Determine the [X, Y] coordinate at the center of the cell enclosing the given text.  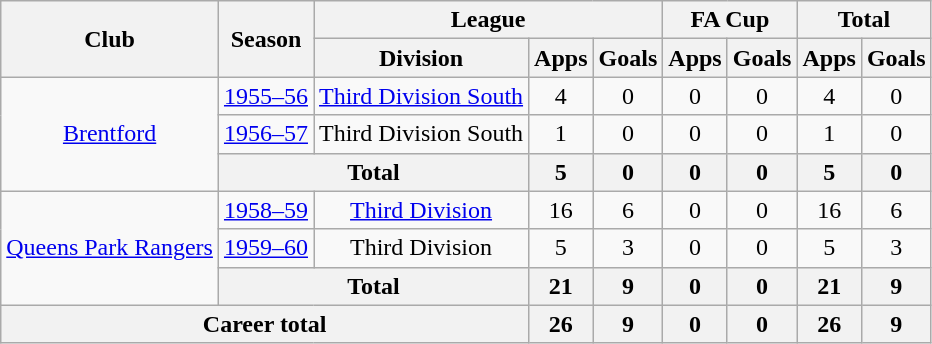
1959–60 [266, 248]
1958–59 [266, 210]
Division [422, 58]
Club [110, 39]
League [488, 20]
1955–56 [266, 96]
Season [266, 39]
1956–57 [266, 134]
Queens Park Rangers [110, 248]
FA Cup [730, 20]
Brentford [110, 134]
Career total [265, 324]
